For the text-containing cell, return its midpoint in (x, y) coordinate format. 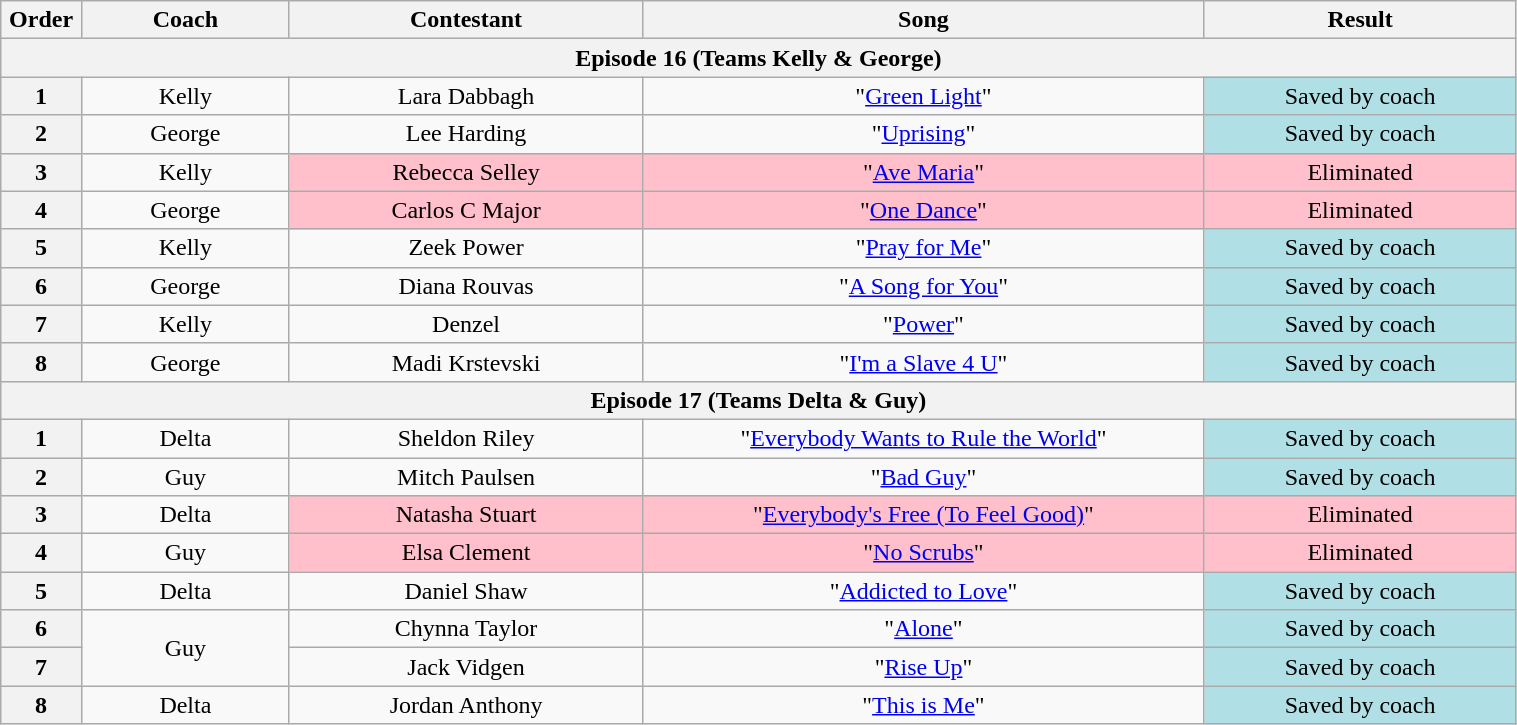
Daniel Shaw (466, 591)
Result (1360, 20)
"No Scrubs" (924, 553)
"Rise Up" (924, 667)
Episode 17 (Teams Delta & Guy) (758, 400)
Contestant (466, 20)
"Everybody's Free (To Feel Good)" (924, 515)
Jack Vidgen (466, 667)
"Pray for Me" (924, 248)
Song (924, 20)
"One Dance" (924, 210)
Natasha Stuart (466, 515)
Lee Harding (466, 134)
Episode 16 (Teams Kelly & George) (758, 58)
"Green Light" (924, 96)
Rebecca Selley (466, 172)
"Everybody Wants to Rule the World" (924, 438)
Denzel (466, 324)
Coach (185, 20)
Carlos C Major (466, 210)
Mitch Paulsen (466, 477)
"This is Me" (924, 705)
Sheldon Riley (466, 438)
Diana Rouvas (466, 286)
Lara Dabbagh (466, 96)
Jordan Anthony (466, 705)
"Addicted to Love" (924, 591)
"I'm a Slave 4 U" (924, 362)
Order (42, 20)
"Alone" (924, 629)
Madi Krstevski (466, 362)
Elsa Clement (466, 553)
"Bad Guy" (924, 477)
"Power" (924, 324)
"A Song for You" (924, 286)
"Uprising" (924, 134)
Zeek Power (466, 248)
"Ave Maria" (924, 172)
Chynna Taylor (466, 629)
